Locate the cell with the specified text and output its (x, y) center coordinate. 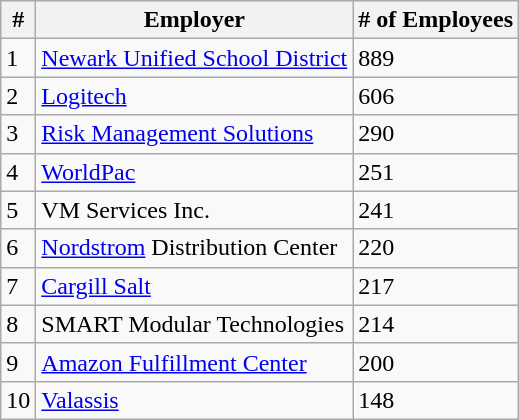
241 (436, 210)
Employer (194, 20)
251 (436, 172)
Valassis (194, 400)
3 (18, 134)
9 (18, 362)
WorldPac (194, 172)
Logitech (194, 96)
4 (18, 172)
148 (436, 400)
VM Services Inc. (194, 210)
214 (436, 324)
606 (436, 96)
Risk Management Solutions (194, 134)
10 (18, 400)
1 (18, 58)
Cargill Salt (194, 286)
290 (436, 134)
2 (18, 96)
Newark Unified School District (194, 58)
Nordstrom Distribution Center (194, 248)
889 (436, 58)
220 (436, 248)
6 (18, 248)
# (18, 20)
200 (436, 362)
Amazon Fulfillment Center (194, 362)
5 (18, 210)
8 (18, 324)
# of Employees (436, 20)
217 (436, 286)
SMART Modular Technologies (194, 324)
7 (18, 286)
